Pinpoint the cell where the given text exists, returning its [X, Y] midpoint coordinate. 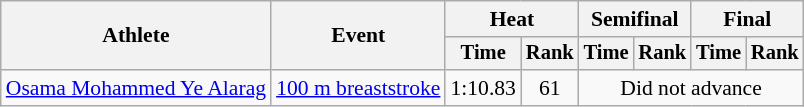
Athlete [136, 36]
Final [747, 19]
Event [358, 36]
Osama Mohammed Ye Alarag [136, 88]
1:10.83 [482, 88]
61 [550, 88]
100 m breaststroke [358, 88]
Heat [512, 19]
Did not advance [692, 88]
Semifinal [635, 19]
